For the text-containing cell, return its midpoint in [X, Y] coordinate format. 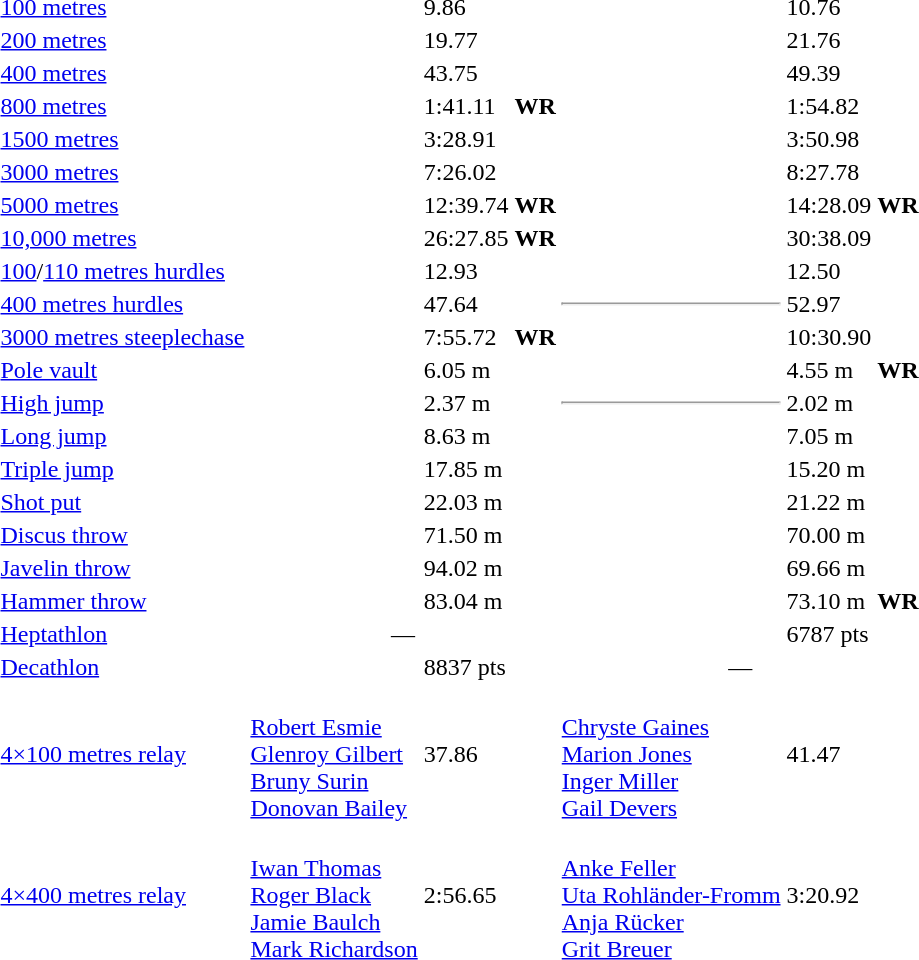
30:38.09 [829, 238]
43.75 [466, 73]
12.93 [466, 271]
6.05 m [466, 370]
7.05 m [829, 436]
1:41.11 [466, 106]
37.86 [466, 754]
73.10 m [829, 601]
94.02 m [466, 568]
21.22 m [829, 502]
47.64 [466, 304]
7:55.72 [466, 337]
52.97 [829, 304]
71.50 m [466, 535]
Robert EsmieGlenroy GilbertBruny SurinDonovan Bailey [334, 754]
7:26.02 [466, 172]
14:28.09 [829, 205]
3:50.98 [829, 139]
12:39.74 [466, 205]
8:27.78 [829, 172]
15.20 m [829, 469]
21.76 [829, 40]
19.77 [466, 40]
17.85 m [466, 469]
8837 pts [466, 667]
83.04 m [466, 601]
8.63 m [466, 436]
41.47 [829, 754]
Chryste GainesMarion JonesInger MillerGail Devers [671, 754]
6787 pts [829, 634]
4.55 m [829, 370]
49.39 [829, 73]
70.00 m [829, 535]
2.02 m [829, 403]
3:28.91 [466, 139]
26:27.85 [466, 238]
22.03 m [466, 502]
69.66 m [829, 568]
1:54.82 [829, 106]
2.37 m [466, 403]
12.50 [829, 271]
— [403, 634]
10:30.90 [829, 337]
